Scan for the cell matching the given text and deliver its (X, Y) coordinate at center. 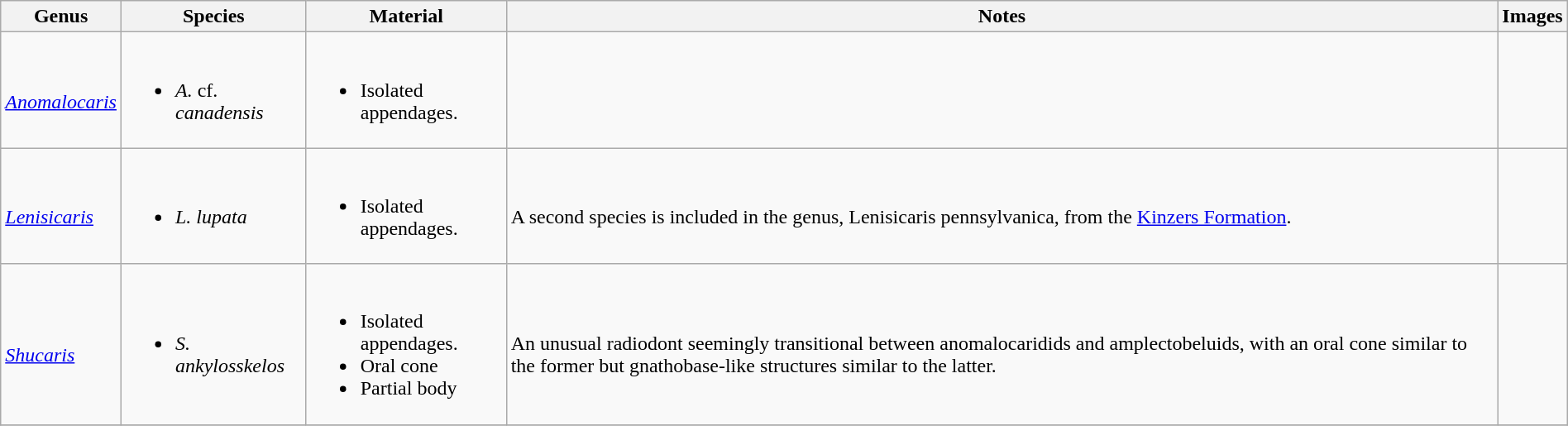
Genus (61, 17)
Isolated appendages.Oral conePartial body (406, 344)
Lenisicaris (61, 206)
Material (406, 17)
Shucaris (61, 344)
A second species is included in the genus, Lenisicaris pennsylvanica, from the Kinzers Formation. (1002, 206)
S. ankylosskelos (213, 344)
Notes (1002, 17)
A. cf. canadensis (213, 90)
Species (213, 17)
Images (1532, 17)
L. lupata (213, 206)
Anomalocaris (61, 90)
